Search for the cell housing the specified text and yield its (x, y) center coordinate. 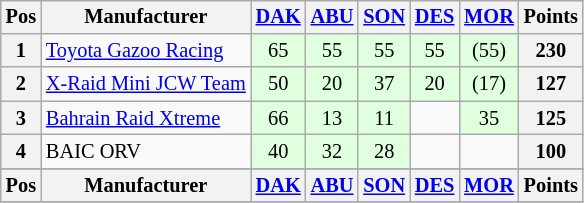
13 (332, 118)
11 (384, 118)
50 (278, 84)
125 (551, 118)
1 (21, 51)
(17) (489, 84)
40 (278, 152)
Bahrain Raid Xtreme (146, 118)
2 (21, 84)
35 (489, 118)
BAIC ORV (146, 152)
230 (551, 51)
28 (384, 152)
66 (278, 118)
37 (384, 84)
Toyota Gazoo Racing (146, 51)
4 (21, 152)
100 (551, 152)
127 (551, 84)
(55) (489, 51)
65 (278, 51)
X-Raid Mini JCW Team (146, 84)
32 (332, 152)
3 (21, 118)
